Locate the cell with the specified text and output its [x, y] center coordinate. 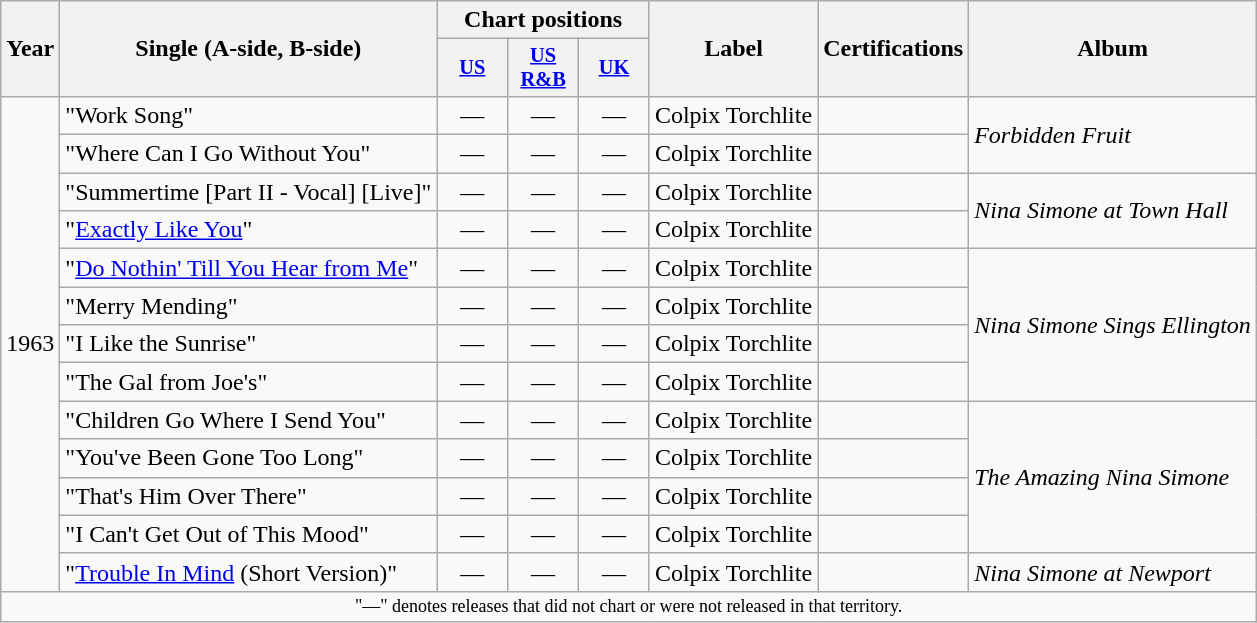
"Trouble In Mind (Short Version)" [248, 572]
1963 [30, 344]
"The Gal from Joe's" [248, 382]
Single (A-side, B-side) [248, 49]
"Work Song" [248, 115]
Nina Simone at Town Hall [1113, 211]
"Exactly Like You" [248, 230]
"Do Nothin' Till You Hear from Me" [248, 268]
Forbidden Fruit [1113, 134]
"I Can't Get Out of This Mood" [248, 534]
"Where Can I Go Without You" [248, 154]
Chart positions [544, 20]
Nina Simone at Newport [1113, 572]
Year [30, 49]
US [472, 68]
"You've Been Gone Too Long" [248, 458]
"That's Him Over There" [248, 496]
"Children Go Where I Send You" [248, 420]
UK [614, 68]
Certifications [894, 49]
"Merry Mending" [248, 306]
"Summertime [Part II - Vocal] [Live]" [248, 192]
Album [1113, 49]
Nina Simone Sings Ellington [1113, 325]
USR&B [544, 68]
"—" denotes releases that did not chart or were not released in that territory. [629, 606]
Label [733, 49]
"I Like the Sunrise" [248, 344]
The Amazing Nina Simone [1113, 477]
